Provide the (x, y) coordinate of the cell's center where the given text is located.  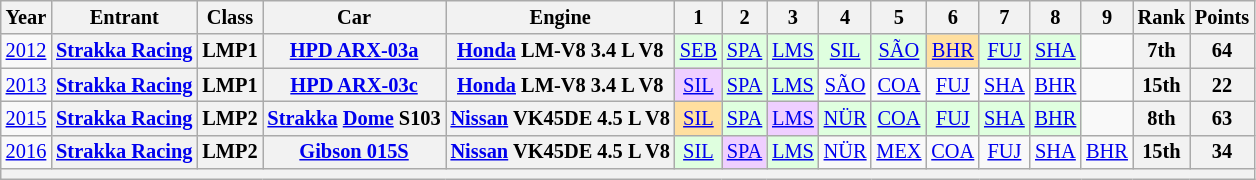
5 (898, 17)
9 (1107, 17)
64 (1222, 51)
HPD ARX-03a (354, 51)
2016 (26, 152)
6 (952, 17)
4 (846, 17)
Car (354, 17)
22 (1222, 85)
2012 (26, 51)
2 (744, 17)
3 (793, 17)
7 (1004, 17)
Rank (1162, 17)
2013 (26, 85)
Entrant (124, 17)
Year (26, 17)
HPD ARX-03c (354, 85)
7th (1162, 51)
34 (1222, 152)
Class (230, 17)
Strakka Dome S103 (354, 118)
SEB (698, 51)
Gibson 015S (354, 152)
Engine (560, 17)
63 (1222, 118)
1 (698, 17)
8 (1056, 17)
8th (1162, 118)
MEX (898, 152)
Points (1222, 17)
2015 (26, 118)
